Identify which cell holds the provided text, then report its (X, Y) central coordinate. 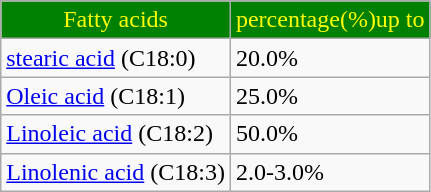
50.0% (330, 134)
2.0-3.0% (330, 172)
percentage(%)up to (330, 20)
stearic acid (C18:0) (116, 58)
25.0% (330, 96)
Oleic acid (C18:1) (116, 96)
Linolenic acid (C18:3) (116, 172)
Fatty acids (116, 20)
Linoleic acid (C18:2) (116, 134)
20.0% (330, 58)
